Extract the [x, y] coordinate from the center of the cell holding the provided text.  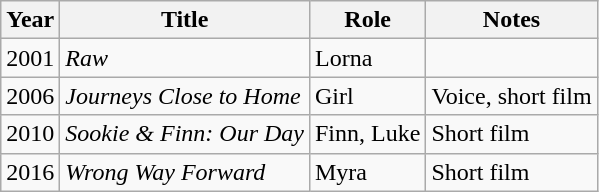
2010 [30, 134]
Title [185, 20]
Sookie & Finn: Our Day [185, 134]
Wrong Way Forward [185, 172]
Raw [185, 58]
Lorna [367, 58]
Year [30, 20]
Notes [512, 20]
2016 [30, 172]
Journeys Close to Home [185, 96]
Voice, short film [512, 96]
2006 [30, 96]
Role [367, 20]
2001 [30, 58]
Girl [367, 96]
Finn, Luke [367, 134]
Myra [367, 172]
